Capture the cell that displays the provided text and extract its (X, Y) central coordinate. 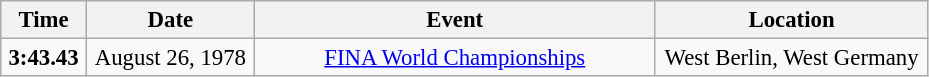
August 26, 1978 (170, 58)
Time (44, 20)
3:43.43 (44, 58)
Location (792, 20)
West Berlin, West Germany (792, 58)
FINA World Championships (454, 58)
Date (170, 20)
Event (454, 20)
